Output the (x, y) coordinate of the center of the cell containing the given text.  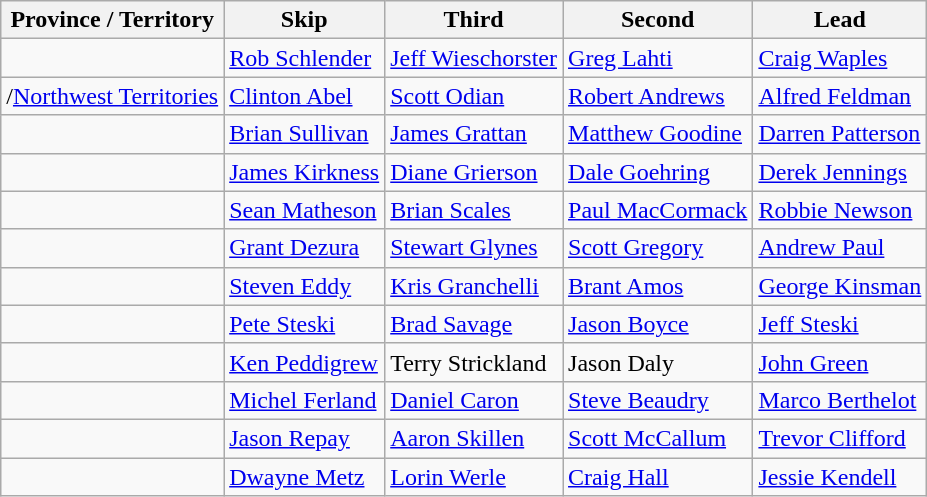
Clinton Abel (304, 96)
Scott Gregory (658, 248)
Scott McCallum (658, 438)
Province / Territory (112, 20)
George Kinsman (840, 286)
Aaron Skillen (474, 438)
Paul MacCormack (658, 210)
Jason Boyce (658, 324)
Andrew Paul (840, 248)
Scott Odian (474, 96)
Craig Hall (658, 477)
Michel Ferland (304, 400)
Grant Dezura (304, 248)
Greg Lahti (658, 58)
Matthew Goodine (658, 134)
James Kirkness (304, 172)
James Grattan (474, 134)
Jason Repay (304, 438)
Lorin Werle (474, 477)
Jessie Kendell (840, 477)
Derek Jennings (840, 172)
Diane Grierson (474, 172)
Brian Scales (474, 210)
Robert Andrews (658, 96)
Dale Goehring (658, 172)
Darren Patterson (840, 134)
Trevor Clifford (840, 438)
Second (658, 20)
Kris Granchelli (474, 286)
Jeff Wieschorster (474, 58)
Dwayne Metz (304, 477)
Craig Waples (840, 58)
Daniel Caron (474, 400)
Pete Steski (304, 324)
Steven Eddy (304, 286)
Robbie Newson (840, 210)
Third (474, 20)
Marco Berthelot (840, 400)
Brant Amos (658, 286)
Alfred Feldman (840, 96)
Rob Schlender (304, 58)
Jason Daly (658, 362)
Terry Strickland (474, 362)
John Green (840, 362)
Sean Matheson (304, 210)
Ken Peddigrew (304, 362)
Brian Sullivan (304, 134)
Steve Beaudry (658, 400)
Lead (840, 20)
Jeff Steski (840, 324)
Skip (304, 20)
Stewart Glynes (474, 248)
/Northwest Territories (112, 96)
Brad Savage (474, 324)
